Return the [X, Y] coordinate for the center point of the cell that contains the specified text.  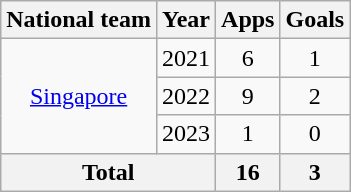
9 [248, 96]
2021 [186, 58]
Singapore [79, 96]
2 [315, 96]
6 [248, 58]
2022 [186, 96]
Total [108, 172]
2023 [186, 134]
National team [79, 20]
0 [315, 134]
16 [248, 172]
Apps [248, 20]
3 [315, 172]
Year [186, 20]
Goals [315, 20]
